Detect which cell encompasses the target text, then output its [x, y] center coordinate. 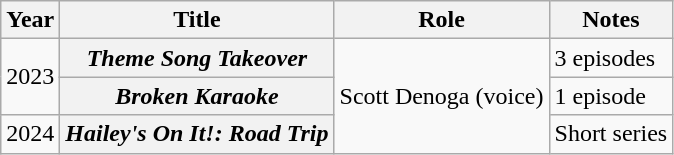
Title [197, 20]
Year [30, 20]
2024 [30, 134]
Broken Karaoke [197, 96]
2023 [30, 77]
Theme Song Takeover [197, 58]
Notes [611, 20]
1 episode [611, 96]
Role [442, 20]
Hailey's On It!: Road Trip [197, 134]
Short series [611, 134]
3 episodes [611, 58]
Scott Denoga (voice) [442, 96]
